Determine the (x, y) coordinate at the center of the cell enclosing the given text.  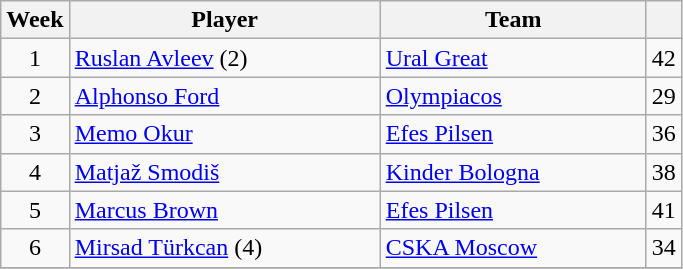
1 (35, 58)
36 (664, 134)
5 (35, 210)
Marcus Brown (224, 210)
CSKA Moscow (513, 248)
Ruslan Avleev (2) (224, 58)
Mirsad Türkcan (4) (224, 248)
6 (35, 248)
Week (35, 20)
Matjaž Smodiš (224, 172)
Ural Great (513, 58)
Team (513, 20)
Player (224, 20)
Olympiacos (513, 96)
29 (664, 96)
34 (664, 248)
2 (35, 96)
Kinder Bologna (513, 172)
4 (35, 172)
Memo Okur (224, 134)
42 (664, 58)
41 (664, 210)
3 (35, 134)
Alphonso Ford (224, 96)
38 (664, 172)
